Identify which cell holds the provided text, then report its [x, y] central coordinate. 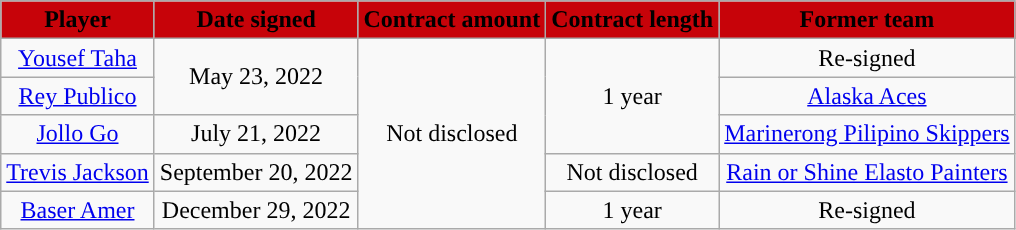
September 20, 2022 [256, 172]
Marinerong Pilipino Skippers [867, 134]
Contract length [632, 20]
Date signed [256, 20]
Baser Amer [78, 210]
Alaska Aces [867, 96]
July 21, 2022 [256, 134]
Rain or Shine Elasto Painters [867, 172]
Player [78, 20]
Trevis Jackson [78, 172]
Yousef Taha [78, 58]
Former team [867, 20]
Jollo Go [78, 134]
May 23, 2022 [256, 77]
Rey Publico [78, 96]
Contract amount [452, 20]
December 29, 2022 [256, 210]
